Return [x, y] of the center of cell containing provided text 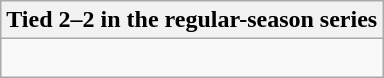
Tied 2–2 in the regular-season series [192, 20]
